Find where the given text appears and provide that cell's center as (X, Y) coordinate. 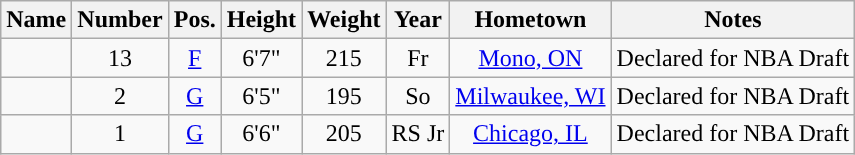
195 (344, 96)
Chicago, IL (530, 134)
215 (344, 58)
F (194, 58)
Hometown (530, 20)
205 (344, 134)
Year (418, 20)
Milwaukee, WI (530, 96)
13 (120, 58)
6'5" (261, 96)
Fr (418, 58)
2 (120, 96)
Weight (344, 20)
6'6" (261, 134)
RS Jr (418, 134)
Mono, ON (530, 58)
Name (36, 20)
Pos. (194, 20)
Notes (733, 20)
6'7" (261, 58)
Height (261, 20)
1 (120, 134)
So (418, 96)
Number (120, 20)
